Output the [x, y] coordinate of the center of the cell containing the given text.  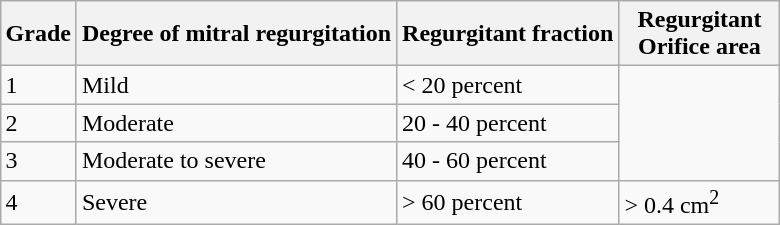
Severe [236, 202]
> 60 percent [508, 202]
Mild [236, 85]
> 0.4 cm2 [700, 202]
2 [38, 123]
Moderate [236, 123]
Degree of mitral regurgitation [236, 34]
< 20 percent [508, 85]
Regurgitant Orifice area [700, 34]
Grade [38, 34]
20 - 40 percent [508, 123]
4 [38, 202]
3 [38, 161]
Moderate to severe [236, 161]
Regurgitant fraction [508, 34]
40 - 60 percent [508, 161]
1 [38, 85]
